For the text-containing cell, return its midpoint in [x, y] coordinate format. 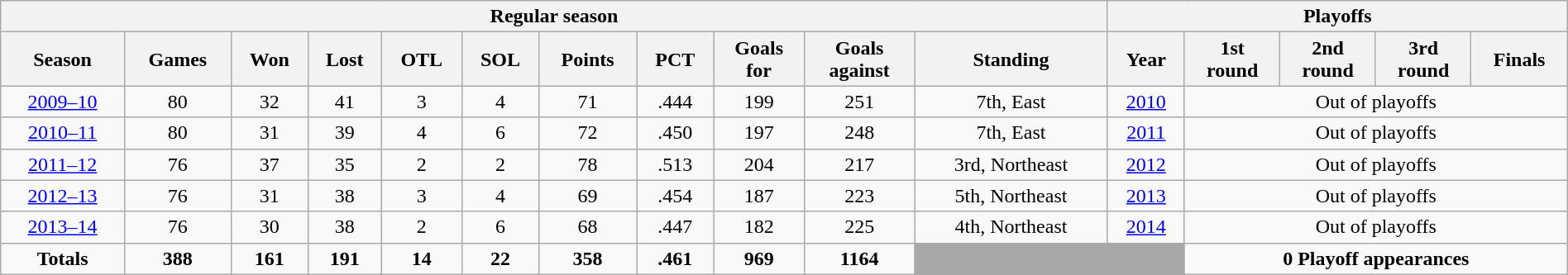
2011–12 [63, 164]
Totals [63, 258]
Regular season [554, 17]
2014 [1146, 227]
2011 [1146, 133]
78 [587, 164]
Lost [344, 59]
969 [759, 258]
3rdround [1423, 59]
1164 [860, 258]
.454 [675, 196]
251 [860, 102]
Playoffs [1337, 17]
0 Playoff appearances [1376, 258]
217 [860, 164]
41 [344, 102]
191 [344, 258]
199 [759, 102]
.461 [675, 258]
5th, Northeast [1011, 196]
2009–10 [63, 102]
37 [270, 164]
Points [587, 59]
OTL [422, 59]
Goalsagainst [860, 59]
223 [860, 196]
Goalsfor [759, 59]
358 [587, 258]
2010 [1146, 102]
1stround [1232, 59]
197 [759, 133]
30 [270, 227]
39 [344, 133]
225 [860, 227]
2013–14 [63, 227]
.450 [675, 133]
2010–11 [63, 133]
2ndround [1328, 59]
388 [177, 258]
2012 [1146, 164]
32 [270, 102]
.447 [675, 227]
22 [500, 258]
.444 [675, 102]
69 [587, 196]
187 [759, 196]
3rd, Northeast [1011, 164]
68 [587, 227]
2013 [1146, 196]
4th, Northeast [1011, 227]
Finals [1519, 59]
Standing [1011, 59]
182 [759, 227]
Season [63, 59]
Year [1146, 59]
SOL [500, 59]
.513 [675, 164]
14 [422, 258]
Games [177, 59]
72 [587, 133]
2012–13 [63, 196]
Won [270, 59]
161 [270, 258]
204 [759, 164]
71 [587, 102]
35 [344, 164]
PCT [675, 59]
248 [860, 133]
